Determine the (X, Y) coordinate at the center of the cell enclosing the given text.  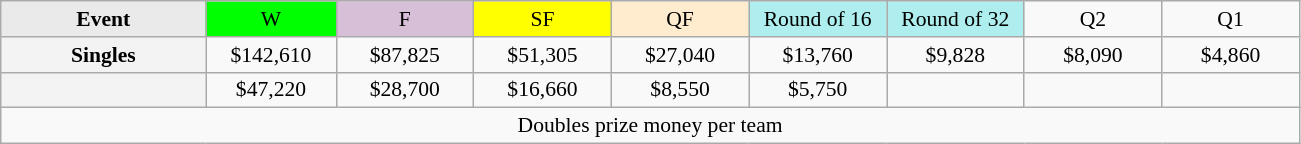
$8,550 (680, 90)
$16,660 (543, 90)
$8,090 (1093, 55)
$5,750 (818, 90)
SF (543, 19)
Doubles prize money per team (650, 126)
Singles (104, 55)
Q2 (1093, 19)
$13,760 (818, 55)
Round of 16 (818, 19)
$47,220 (271, 90)
Round of 32 (955, 19)
QF (680, 19)
$4,860 (1231, 55)
F (405, 19)
Event (104, 19)
$28,700 (405, 90)
$51,305 (543, 55)
$87,825 (405, 55)
$27,040 (680, 55)
$9,828 (955, 55)
W (271, 19)
Q1 (1231, 19)
$142,610 (271, 55)
